Locate the cell with the specified text and output its [x, y] center coordinate. 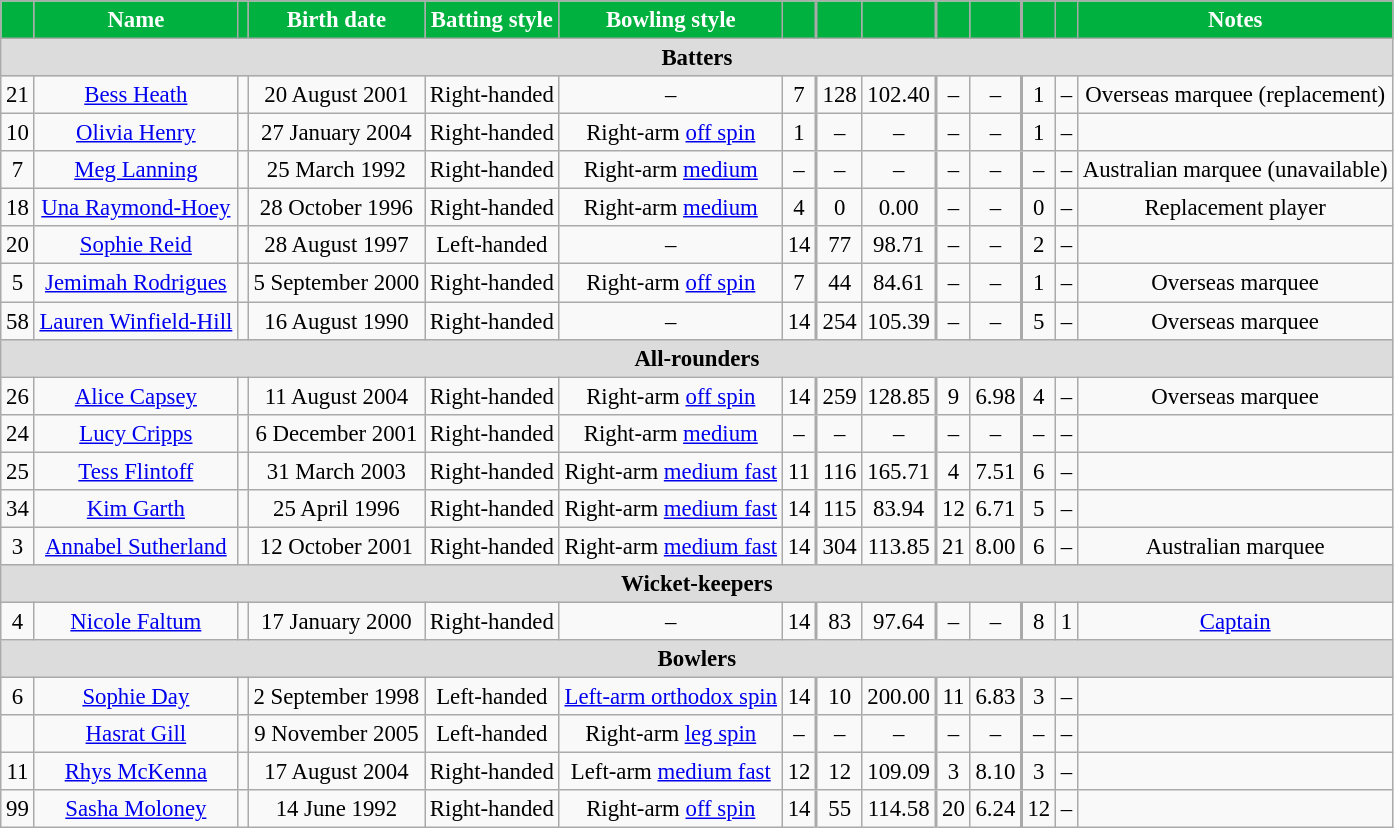
7.51 [996, 471]
20 August 2001 [336, 95]
18 [18, 208]
113.85 [899, 546]
25 April 1996 [336, 509]
84.61 [899, 283]
6.83 [996, 697]
Notes [1234, 20]
98.71 [899, 245]
6.24 [996, 809]
259 [839, 396]
Rhys McKenna [136, 772]
165.71 [899, 471]
83.94 [899, 509]
5 September 2000 [336, 283]
114.58 [899, 809]
200.00 [899, 697]
Olivia Henry [136, 133]
25 [18, 471]
Kim Garth [136, 509]
14 June 1992 [336, 809]
2 September 1998 [336, 697]
102.40 [899, 95]
Lauren Winfield-Hill [136, 321]
9 November 2005 [336, 734]
8.10 [996, 772]
Alice Capsey [136, 396]
0.00 [899, 208]
9 [953, 396]
128.85 [899, 396]
6 December 2001 [336, 433]
304 [839, 546]
Bowling style [670, 20]
Australian marquee (unavailable) [1234, 170]
8.00 [996, 546]
116 [839, 471]
77 [839, 245]
12 October 2001 [336, 546]
Annabel Sutherland [136, 546]
Meg Lanning [136, 170]
128 [839, 95]
Batters [697, 58]
Batting style [492, 20]
Replacement player [1234, 208]
97.64 [899, 621]
24 [18, 433]
Nicole Faltum [136, 621]
Australian marquee [1234, 546]
55 [839, 809]
17 January 2000 [336, 621]
27 January 2004 [336, 133]
6.71 [996, 509]
Birth date [336, 20]
Sophie Day [136, 697]
83 [839, 621]
26 [18, 396]
Name [136, 20]
99 [18, 809]
Wicket-keepers [697, 584]
Bess Heath [136, 95]
28 August 1997 [336, 245]
8 [1038, 621]
11 August 2004 [336, 396]
Overseas marquee (replacement) [1234, 95]
58 [18, 321]
105.39 [899, 321]
16 August 1990 [336, 321]
115 [839, 509]
Bowlers [697, 659]
109.09 [899, 772]
25 March 1992 [336, 170]
Right-arm leg spin [670, 734]
Sasha Moloney [136, 809]
44 [839, 283]
2 [1038, 245]
31 March 2003 [336, 471]
254 [839, 321]
Tess Flintoff [136, 471]
6.98 [996, 396]
Jemimah Rodrigues [136, 283]
Lucy Cripps [136, 433]
Left-arm orthodox spin [670, 697]
Captain [1234, 621]
All-rounders [697, 358]
Una Raymond-Hoey [136, 208]
34 [18, 509]
Left-arm medium fast [670, 772]
17 August 2004 [336, 772]
Sophie Reid [136, 245]
28 October 1996 [336, 208]
Hasrat Gill [136, 734]
